Return (x, y) of the center of cell containing provided text 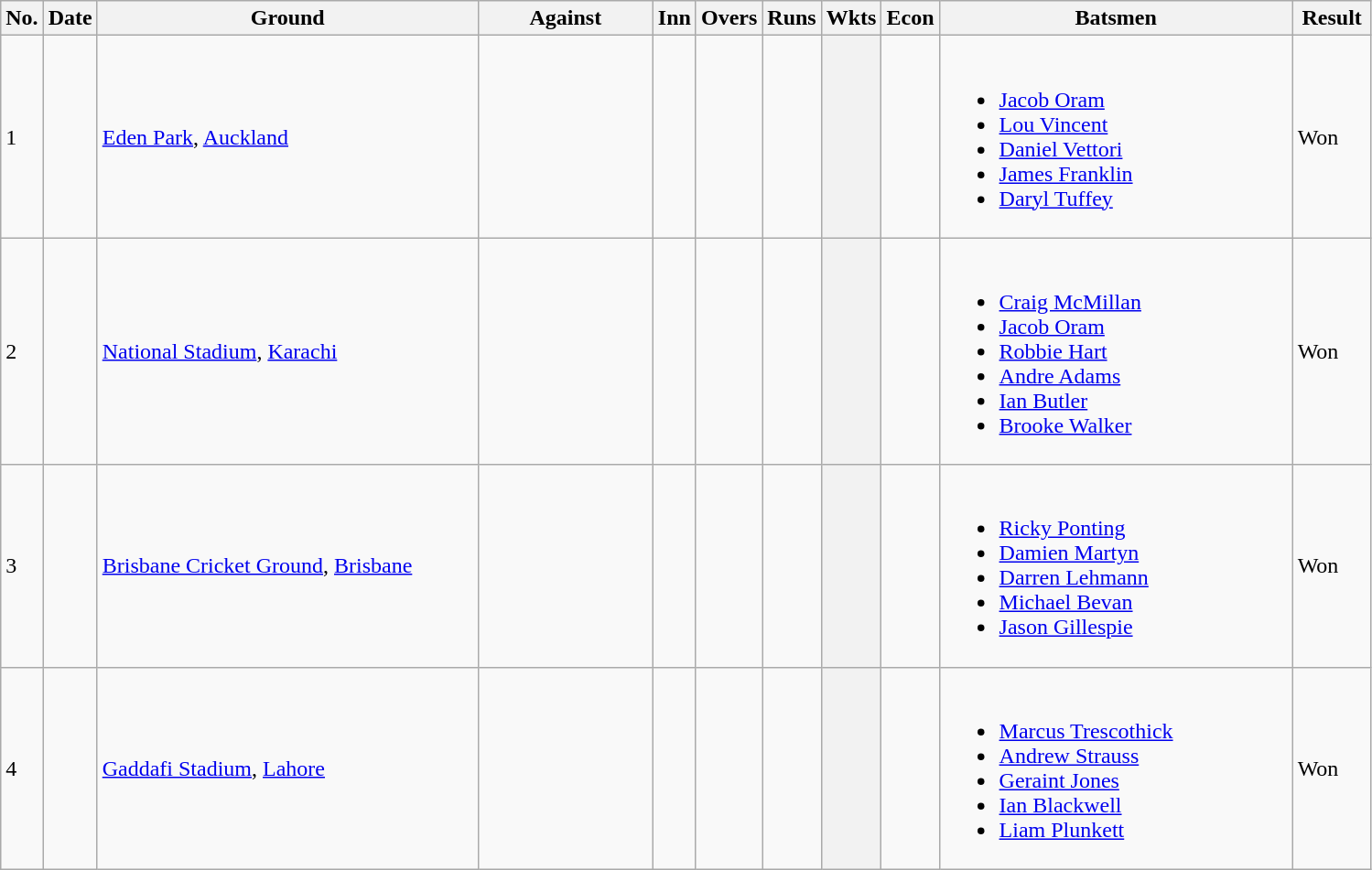
Against (566, 18)
Date (70, 18)
2 (22, 351)
Ground (287, 18)
4 (22, 768)
Jacob OramLou VincentDaniel VettoriJames FranklinDaryl Tuffey (1116, 137)
Craig McMillanJacob OramRobbie HartAndre AdamsIan ButlerBrooke Walker (1116, 351)
National Stadium, Karachi (287, 351)
Runs (792, 18)
Gaddafi Stadium, Lahore (287, 768)
Inn (674, 18)
3 (22, 565)
Ricky PontingDamien MartynDarren LehmannMichael BevanJason Gillespie (1116, 565)
Brisbane Cricket Ground, Brisbane (287, 565)
Marcus TrescothickAndrew StraussGeraint JonesIan BlackwellLiam Plunkett (1116, 768)
Overs (729, 18)
No. (22, 18)
Batsmen (1116, 18)
Econ (910, 18)
Result (1332, 18)
Eden Park, Auckland (287, 137)
Wkts (851, 18)
1 (22, 137)
